Find where the given text appears and provide that cell's center as [x, y] coordinate. 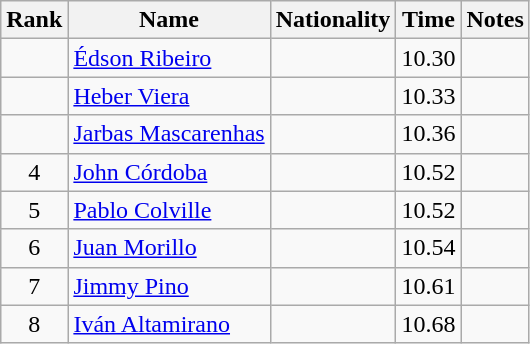
Nationality [333, 20]
Pablo Colville [169, 210]
Name [169, 20]
10.36 [428, 134]
6 [34, 248]
4 [34, 172]
Jimmy Pino [169, 286]
10.54 [428, 248]
5 [34, 210]
Jarbas Mascarenhas [169, 134]
Iván Altamirano [169, 324]
Édson Ribeiro [169, 58]
7 [34, 286]
10.61 [428, 286]
10.68 [428, 324]
8 [34, 324]
10.30 [428, 58]
Notes [495, 20]
Time [428, 20]
Rank [34, 20]
10.33 [428, 96]
John Córdoba [169, 172]
Heber Viera [169, 96]
Juan Morillo [169, 248]
